From the cell containing the given text, extract its center point as [x, y] coordinate. 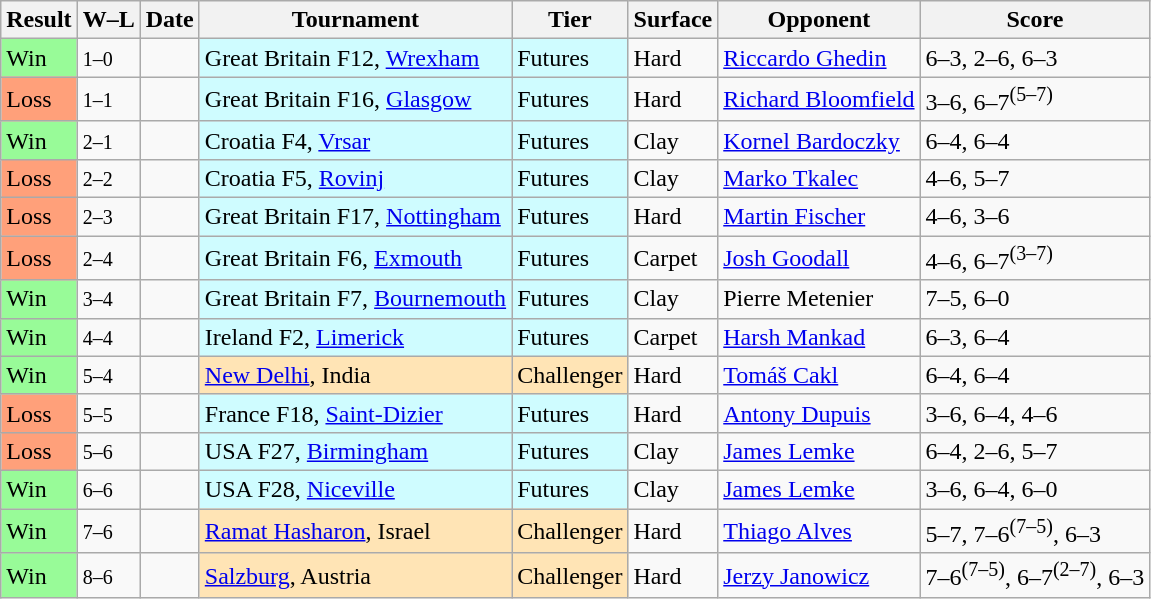
Date [170, 20]
Great Britain F7, Bournemouth [355, 299]
8–6 [108, 576]
1–0 [108, 58]
3–6, 6–4, 6–0 [1035, 489]
Pierre Metenier [819, 299]
2–3 [108, 217]
Tier [570, 20]
Opponent [819, 20]
7–5, 6–0 [1035, 299]
Marko Tkalec [819, 178]
Riccardo Ghedin [819, 58]
Ireland F2, Limerick [355, 337]
Harsh Mankad [819, 337]
2–2 [108, 178]
Great Britain F17, Nottingham [355, 217]
W–L [108, 20]
7–6(7–5), 6–7(2–7), 6–3 [1035, 576]
Josh Goodall [819, 258]
Croatia F5, Rovinj [355, 178]
4–6, 3–6 [1035, 217]
Richard Bloomfield [819, 100]
6–3, 6–4 [1035, 337]
Antony Dupuis [819, 413]
3–6, 6–7(5–7) [1035, 100]
Thiago Alves [819, 532]
Great Britain F6, Exmouth [355, 258]
5–6 [108, 451]
Great Britain F12, Wrexham [355, 58]
4–4 [108, 337]
1–1 [108, 100]
6–4, 2–6, 5–7 [1035, 451]
Kornel Bardoczky [819, 140]
3–6, 6–4, 4–6 [1035, 413]
7–6 [108, 532]
4–6, 5–7 [1035, 178]
5–4 [108, 375]
Croatia F4, Vrsar [355, 140]
5–7, 7–6(7–5), 6–3 [1035, 532]
France F18, Saint-Dizier [355, 413]
4–6, 6–7(3–7) [1035, 258]
Salzburg, Austria [355, 576]
Tomáš Cakl [819, 375]
2–4 [108, 258]
New Delhi, India [355, 375]
6–6 [108, 489]
Tournament [355, 20]
5–5 [108, 413]
Martin Fischer [819, 217]
6–3, 2–6, 6–3 [1035, 58]
Great Britain F16, Glasgow [355, 100]
Result [39, 20]
Score [1035, 20]
2–1 [108, 140]
Surface [673, 20]
Jerzy Janowicz [819, 576]
USA F27, Birmingham [355, 451]
Ramat Hasharon, Israel [355, 532]
USA F28, Niceville [355, 489]
3–4 [108, 299]
